Provide the [x, y] coordinate of the cell's center where the given text is located.  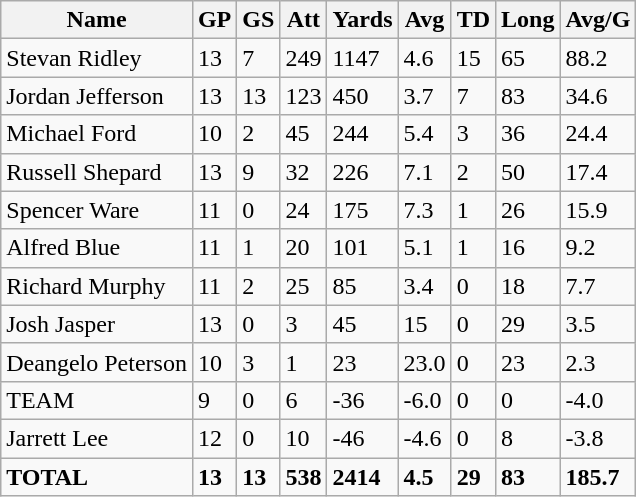
Name [97, 20]
4.5 [424, 477]
20 [304, 248]
4.6 [424, 58]
226 [362, 172]
Yards [362, 20]
Michael Ford [97, 134]
Att [304, 20]
24.4 [598, 134]
101 [362, 248]
88.2 [598, 58]
GS [258, 20]
15.9 [598, 210]
3.7 [424, 96]
538 [304, 477]
175 [362, 210]
-4.0 [598, 400]
17.4 [598, 172]
Avg [424, 20]
Stevan Ridley [97, 58]
8 [528, 438]
12 [214, 438]
65 [528, 58]
3.5 [598, 324]
123 [304, 96]
249 [304, 58]
3.4 [424, 286]
Deangelo Peterson [97, 362]
7.3 [424, 210]
Jarrett Lee [97, 438]
23.0 [424, 362]
18 [528, 286]
Josh Jasper [97, 324]
24 [304, 210]
9.2 [598, 248]
TOTAL [97, 477]
Alfred Blue [97, 248]
7.7 [598, 286]
Long [528, 20]
-36 [362, 400]
7.1 [424, 172]
2.3 [598, 362]
-3.8 [598, 438]
2414 [362, 477]
5.1 [424, 248]
-46 [362, 438]
Spencer Ware [97, 210]
25 [304, 286]
85 [362, 286]
6 [304, 400]
16 [528, 248]
TD [473, 20]
34.6 [598, 96]
36 [528, 134]
50 [528, 172]
GP [214, 20]
244 [362, 134]
TEAM [97, 400]
Jordan Jefferson [97, 96]
Russell Shepard [97, 172]
Avg/G [598, 20]
-4.6 [424, 438]
32 [304, 172]
26 [528, 210]
185.7 [598, 477]
450 [362, 96]
Richard Murphy [97, 286]
-6.0 [424, 400]
1147 [362, 58]
5.4 [424, 134]
